From the cell containing the given text, extract its center point as (x, y) coordinate. 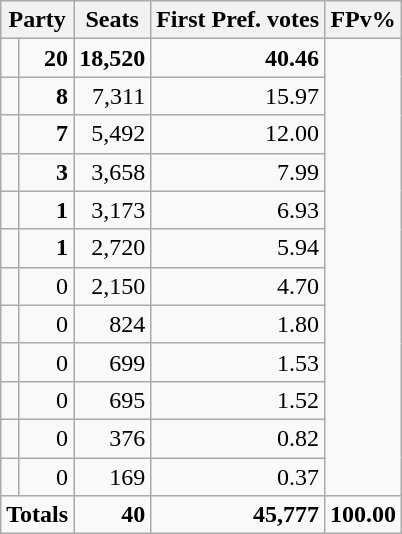
20 (46, 58)
1.80 (238, 324)
7 (46, 134)
1.52 (238, 400)
2,150 (112, 286)
7,311 (112, 96)
18,520 (112, 58)
45,777 (238, 515)
376 (112, 438)
15.97 (238, 96)
40.46 (238, 58)
699 (112, 362)
695 (112, 400)
First Pref. votes (238, 20)
5,492 (112, 134)
5.94 (238, 248)
3 (46, 172)
Totals (38, 515)
0.82 (238, 438)
100.00 (364, 515)
3,658 (112, 172)
6.93 (238, 210)
4.70 (238, 286)
2,720 (112, 248)
Party (38, 20)
3,173 (112, 210)
8 (46, 96)
0.37 (238, 477)
Seats (112, 20)
824 (112, 324)
40 (112, 515)
1.53 (238, 362)
FPv% (364, 20)
169 (112, 477)
7.99 (238, 172)
12.00 (238, 134)
